Pinpoint the cell where the given text exists, returning its [X, Y] midpoint coordinate. 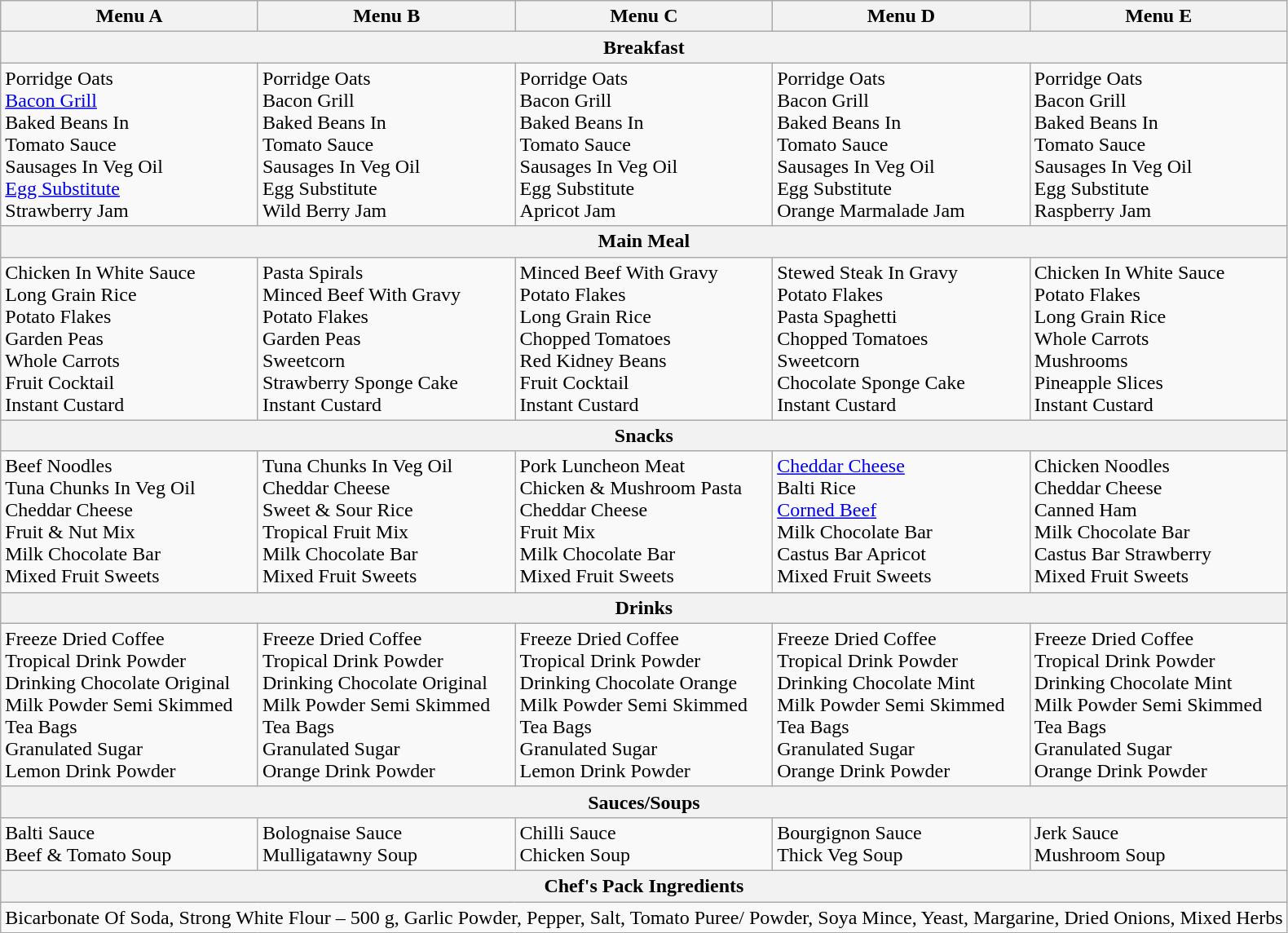
Chicken In White SauceLong Grain RicePotato FlakesGarden PeasWhole CarrotsFruit CocktailInstant Custard [130, 338]
Freeze Dried CoffeeTropical Drink PowderDrinking Chocolate OrangeMilk Powder Semi SkimmedTea BagsGranulated SugarLemon Drink Powder [644, 705]
Chicken NoodlesCheddar CheeseCanned HamMilk Chocolate BarCastus Bar StrawberryMixed Fruit Sweets [1158, 522]
Menu E [1158, 16]
Chilli SauceChicken Soup [644, 843]
Freeze Dried CoffeeTropical Drink PowderDrinking Chocolate OriginalMilk Powder Semi SkimmedTea BagsGranulated SugarOrange Drink Powder [386, 705]
Porridge OatsBacon GrillBaked Beans InTomato SauceSausages In Veg OilEgg SubstituteRaspberry Jam [1158, 144]
Stewed Steak In GravyPotato FlakesPasta SpaghettiChopped TomatoesSweetcornChocolate Sponge CakeInstant Custard [902, 338]
Chef's Pack Ingredients [644, 886]
Sauces/Soups [644, 802]
Porridge OatsBacon GrillBaked Beans InTomato SauceSausages In Veg OilEgg SubstituteWild Berry Jam [386, 144]
Freeze Dried CoffeeTropical Drink PowderDrinking Chocolate OriginalMilk Powder Semi SkimmedTea BagsGranulated SugarLemon Drink Powder [130, 705]
Snacks [644, 436]
Bourgignon SauceThick Veg Soup [902, 843]
Chicken In White SaucePotato FlakesLong Grain RiceWhole CarrotsMushroomsPineapple SlicesInstant Custard [1158, 338]
Menu C [644, 16]
Cheddar CheeseBalti RiceCorned BeefMilk Chocolate BarCastus Bar ApricotMixed Fruit Sweets [902, 522]
Tuna Chunks In Veg OilCheddar CheeseSweet & Sour RiceTropical Fruit MixMilk Chocolate BarMixed Fruit Sweets [386, 522]
Pasta SpiralsMinced Beef With GravyPotato FlakesGarden PeasSweetcornStrawberry Sponge CakeInstant Custard [386, 338]
Menu B [386, 16]
Minced Beef With GravyPotato FlakesLong Grain RiceChopped TomatoesRed Kidney BeansFruit CocktailInstant Custard [644, 338]
Drinks [644, 608]
Porridge OatsBacon GrillBaked Beans InTomato SauceSausages In Veg OilEgg SubstituteStrawberry Jam [130, 144]
Main Meal [644, 241]
Porridge OatsBacon GrillBaked Beans InTomato SauceSausages In Veg OilEgg SubstituteApricot Jam [644, 144]
Jerk SauceMushroom Soup [1158, 843]
Balti SauceBeef & Tomato Soup [130, 843]
Menu D [902, 16]
Pork Luncheon MeatChicken & Mushroom PastaCheddar CheeseFruit MixMilk Chocolate BarMixed Fruit Sweets [644, 522]
Porridge OatsBacon GrillBaked Beans InTomato SauceSausages In Veg OilEgg SubstituteOrange Marmalade Jam [902, 144]
Bolognaise SauceMulligatawny Soup [386, 843]
Breakfast [644, 47]
Menu A [130, 16]
Beef NoodlesTuna Chunks In Veg OilCheddar CheeseFruit & Nut MixMilk Chocolate BarMixed Fruit Sweets [130, 522]
